Find where the given text appears and provide that cell's center as [x, y] coordinate. 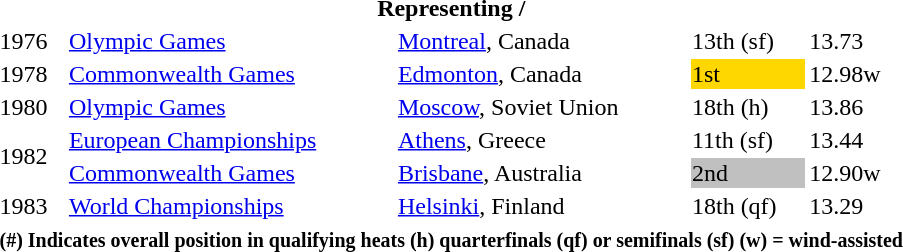
18th (h) [747, 107]
2nd [747, 173]
Athens, Greece [542, 140]
European Championships [230, 140]
Edmonton, Canada [542, 74]
11th (sf) [747, 140]
13th (sf) [747, 41]
Moscow, Soviet Union [542, 107]
World Championships [230, 206]
Brisbane, Australia [542, 173]
Helsinki, Finland [542, 206]
Montreal, Canada [542, 41]
18th (qf) [747, 206]
1st [747, 74]
